Locate the cell with the specified text and output its (x, y) center coordinate. 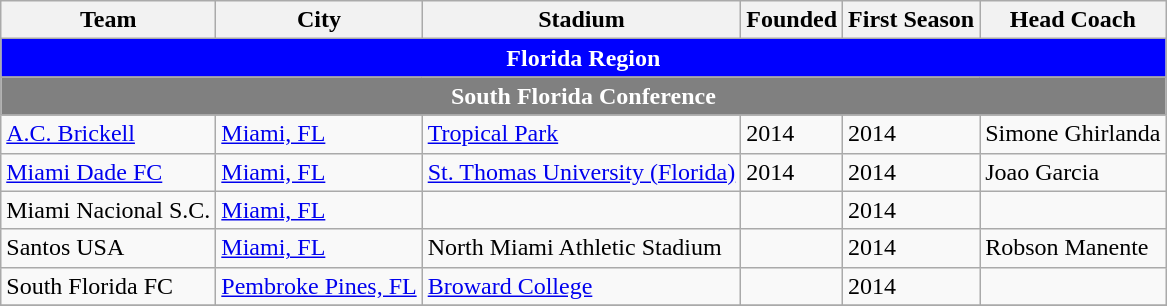
Florida Region (584, 58)
Head Coach (1073, 20)
Team (108, 20)
Robson Manente (1073, 248)
Simone Ghirlanda (1073, 134)
Santos USA (108, 248)
City (319, 20)
Pembroke Pines, FL (319, 286)
Tropical Park (582, 134)
St. Thomas University (Florida) (582, 172)
A.C. Brickell (108, 134)
Stadium (582, 20)
Broward College (582, 286)
South Florida Conference (584, 96)
Founded (792, 20)
North Miami Athletic Stadium (582, 248)
Miami Dade FC (108, 172)
Miami Nacional S.C. (108, 210)
South Florida FC (108, 286)
First Season (912, 20)
Joao Garcia (1073, 172)
